Find where the given text appears and provide that cell's center as (x, y) coordinate. 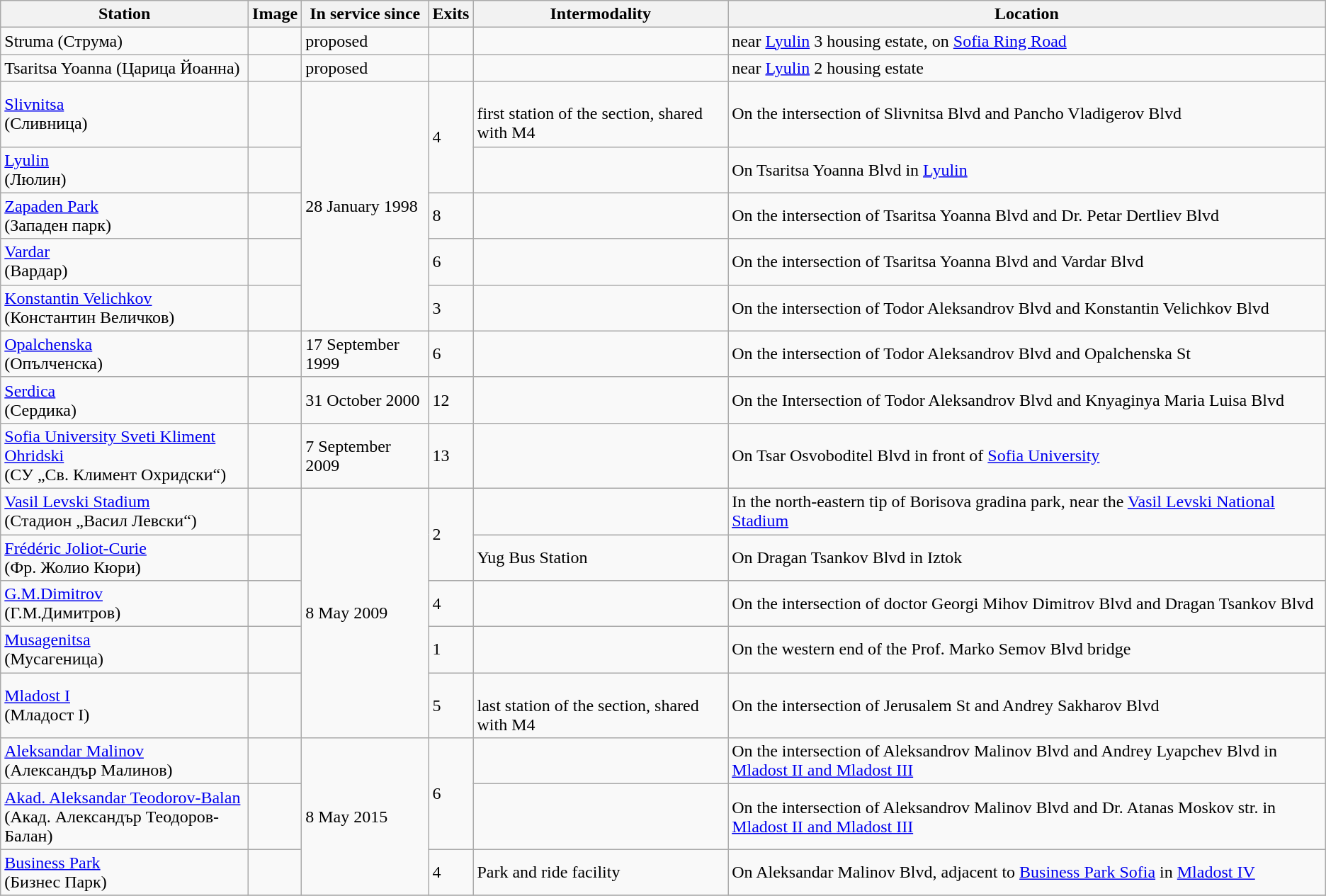
8 May 2015 (365, 817)
17 September 1999 (365, 354)
On the intersection of Aleksandrov Malinov Blvd and Andrey Lyapchev Blvd in Mladost II and Mladost III (1027, 761)
Struma (Струма) (125, 41)
Musagenitsa(Мусагеница) (125, 650)
Intermodality (601, 14)
On the intersection of Aleksandrov Malinov Blvd and Dr. Atanas Moskov str. in Mladost II and Mladost III (1027, 817)
Frédéric Joliot-Curie(Фр. Жолио Кюри) (125, 557)
On Dragan Tsankov Blvd in Iztok (1027, 557)
Business Park(Бизнес Парк) (125, 873)
Lyulin(Люлин) (125, 170)
8 May 2009 (365, 613)
On the intersection of Tsaritsa Yoanna Blvd and Dr. Petar Dertliev Blvd (1027, 215)
7 September 2009 (365, 455)
Location (1027, 14)
2 (450, 534)
first station of the section, shared with M4 (601, 114)
Slivnitsa(Сливница) (125, 114)
Vasil Levski Stadium(Стадион „Васил Левски“) (125, 511)
Opalchenska(Опълченска) (125, 354)
Serdica(Сердика) (125, 399)
On Tsaritsa Yoanna Blvd in Lyulin (1027, 170)
last station of the section, shared with M4 (601, 705)
On the western end of the Prof. Marko Semov Blvd bridge (1027, 650)
On the Intersection of Todor Aleksandrov Blvd and Knyaginya Maria Luisa Blvd (1027, 399)
On Tsar Osvoboditel Blvd in front of Sofia University (1027, 455)
3 (450, 307)
On Aleksandar Malinov Blvd, adjacent to Business Park Sofia in Mladost IV (1027, 873)
near Lyulin 3 housing estate, on Sofia Ring Road (1027, 41)
Image (275, 14)
Zapaden Park(Западен парк) (125, 215)
Yug Bus Station (601, 557)
On the intersection of doctor Georgi Mihov Dimitrov Blvd and Dragan Tsankov Blvd (1027, 603)
28 January 1998 (365, 206)
Mladost I(Младост I) (125, 705)
Akad. Aleksandar Teodorov-Balan(Акад. Александър Теодоров-Балан) (125, 817)
G.M.Dimitrov(Г.М.Димитров) (125, 603)
On the intersection of Jerusalem St and Andrey Sakharov Blvd (1027, 705)
In service since (365, 14)
On the intersection of Slivnitsa Blvd and Pancho Vladigerov Blvd (1027, 114)
31 October 2000 (365, 399)
On the intersection of Todor Aleksandrov Blvd and Opalchenska St (1027, 354)
Exits (450, 14)
8 (450, 215)
12 (450, 399)
On the intersection of Tsaritsa Yoanna Blvd and Vardar Blvd (1027, 262)
1 (450, 650)
5 (450, 705)
Tsaritsa Yoanna (Царица Йоанна) (125, 68)
Sofia University Sveti Kliment Ohridski(СУ „Св. Климент Охридски“) (125, 455)
Station (125, 14)
13 (450, 455)
In the north-eastern tip of Borisova gradina park, near the Vasil Levski National Stadium (1027, 511)
Konstantin Velichkov(Константин Величков) (125, 307)
Aleksandar Malinov(Александър Малинов) (125, 761)
near Lyulin 2 housing estate (1027, 68)
On the intersection of Todor Aleksandrov Blvd and Konstantin Velichkov Blvd (1027, 307)
Vardar(Вардар) (125, 262)
Park and ride facility (601, 873)
